Capture the cell that displays the provided text and extract its (X, Y) central coordinate. 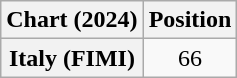
Italy (FIMI) (72, 58)
Position (190, 20)
66 (190, 58)
Chart (2024) (72, 20)
